Provide the (X, Y) coordinate of the cell's center where the given text is located.  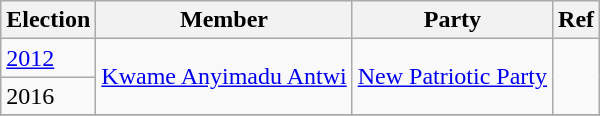
2012 (48, 58)
Member (224, 20)
2016 (48, 96)
Election (48, 20)
Party (452, 20)
Kwame Anyimadu Antwi (224, 77)
New Patriotic Party (452, 77)
Ref (576, 20)
